Scan for the cell matching the given text and deliver its [X, Y] coordinate at center. 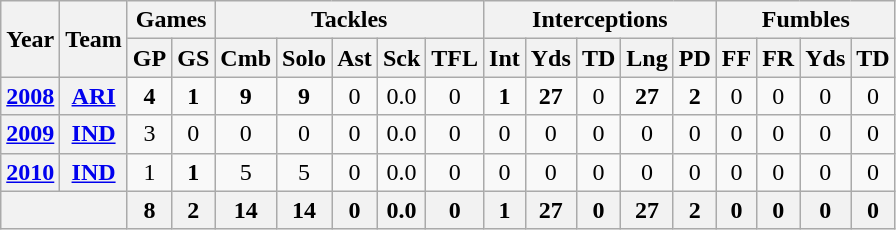
Team [94, 39]
Games [170, 20]
TFL [455, 58]
FF [736, 58]
2009 [30, 134]
Tackles [350, 20]
Fumbles [806, 20]
Lng [647, 58]
Cmb [246, 58]
PD [694, 58]
2010 [30, 172]
Ast [355, 58]
8 [149, 210]
Sck [401, 58]
4 [149, 96]
Interceptions [600, 20]
ARI [94, 96]
Year [30, 39]
2008 [30, 96]
3 [149, 134]
Int [505, 58]
Solo [304, 58]
FR [778, 58]
GS [194, 58]
GP [149, 58]
